Return (x, y) of the center of cell containing provided text 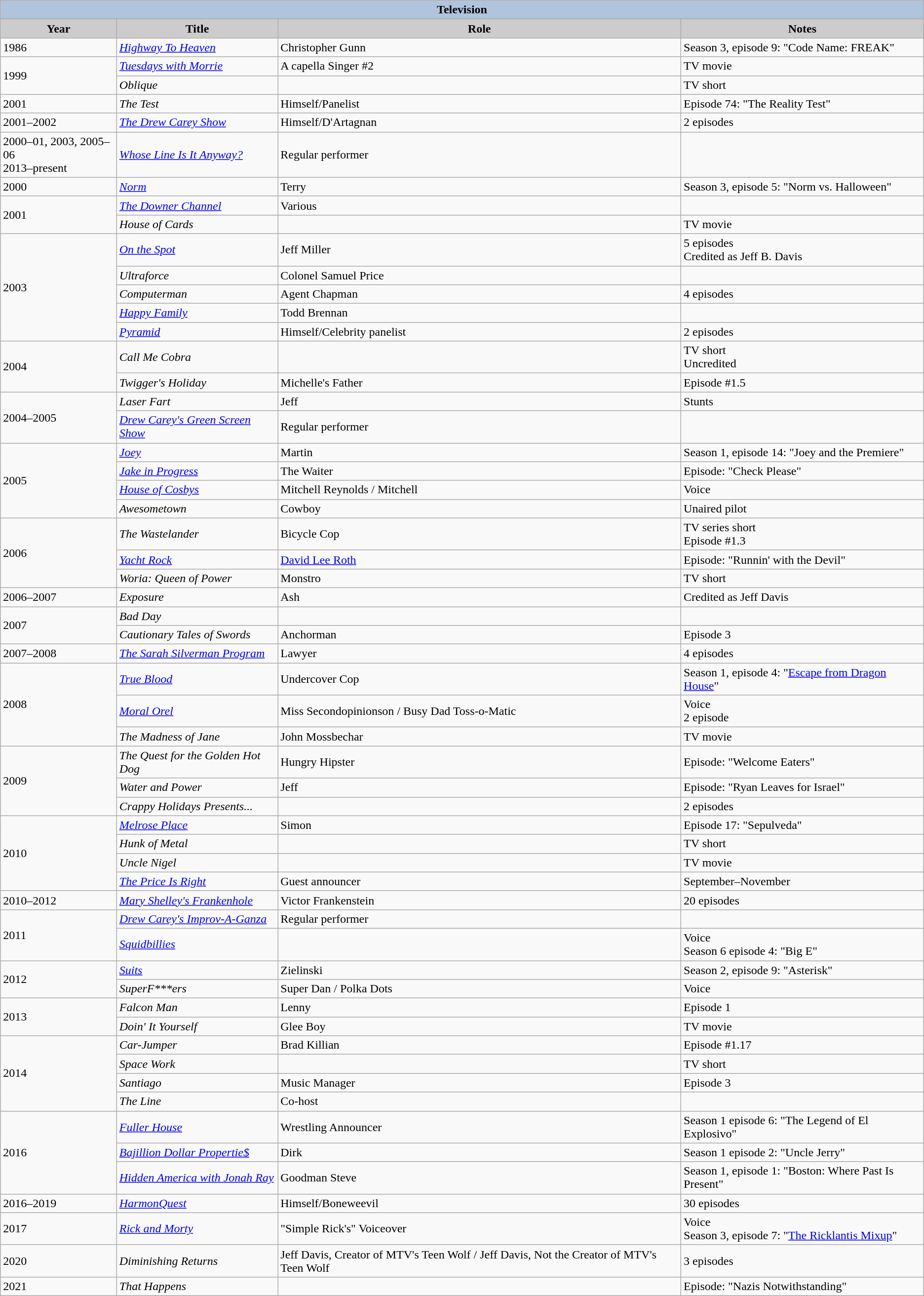
David Lee Roth (480, 559)
2017 (59, 1228)
Todd Brennan (480, 313)
Glee Boy (480, 1026)
2001–2002 (59, 122)
Season 1 episode 2: "Uncle Jerry" (803, 1152)
2000–01, 2003, 2005–06 2013–present (59, 155)
30 episodes (803, 1203)
1986 (59, 47)
Colonel Samuel Price (480, 275)
Notes (803, 29)
Doin' It Yourself (197, 1026)
A capella Singer #2 (480, 66)
Season 2, episode 9: "Asterisk" (803, 970)
Episode 74: "The Reality Test" (803, 104)
On the Spot (197, 250)
Awesometown (197, 509)
2005 (59, 480)
2000 (59, 187)
TV short Uncredited (803, 357)
Squidbillies (197, 944)
Title (197, 29)
2010 (59, 853)
Hidden America with Jonah Ray (197, 1178)
Hunk of Metal (197, 844)
Lenny (480, 1008)
Bad Day (197, 616)
Car-Jumper (197, 1045)
Episode #1.5 (803, 383)
Drew Carey's Improv-A-Ganza (197, 919)
HarmonQuest (197, 1203)
Michelle's Father (480, 383)
Moral Orel (197, 711)
2007–2008 (59, 654)
Norm (197, 187)
2021 (59, 1286)
Crappy Holidays Presents... (197, 806)
Agent Chapman (480, 294)
2006 (59, 553)
2004 (59, 366)
1999 (59, 76)
Season 3, episode 5: "Norm vs. Halloween" (803, 187)
Episode: "Ryan Leaves for Israel" (803, 787)
Stunts (803, 401)
Jake in Progress (197, 471)
Role (480, 29)
Unaired pilot (803, 509)
Guest announcer (480, 881)
Season 3, episode 9: "Code Name: FREAK" (803, 47)
Zielinski (480, 970)
Episode: "Check Please" (803, 471)
Ultraforce (197, 275)
Episode 17: "Sepulveda" (803, 825)
Music Manager (480, 1083)
Voice Season 3, episode 7: "The Ricklantis Mixup" (803, 1228)
Computerman (197, 294)
Mary Shelley's Frankenhole (197, 900)
2011 (59, 935)
Episode: "Welcome Eaters" (803, 762)
2007 (59, 625)
Simon (480, 825)
Space Work (197, 1064)
Himself/Panelist (480, 104)
Himself/Celebrity panelist (480, 332)
2016 (59, 1152)
Diminishing Returns (197, 1261)
Himself/Boneweevil (480, 1203)
Pyramid (197, 332)
Hungry Hipster (480, 762)
SuperF***ers (197, 989)
TV series short Episode #1.3 (803, 534)
Miss Secondopinionson / Busy Dad Toss-o-Matic (480, 711)
Twigger's Holiday (197, 383)
2003 (59, 287)
Season 1, episode 14: "Joey and the Premiere" (803, 452)
John Mossbechar (480, 737)
The Test (197, 104)
Joey (197, 452)
Victor Frankenstein (480, 900)
Season 1 episode 6: "The Legend of El Explosivo" (803, 1127)
Melrose Place (197, 825)
2014 (59, 1073)
The Waiter (480, 471)
The Price Is Right (197, 881)
Co-host (480, 1101)
Rick and Morty (197, 1228)
Himself/D'Artagnan (480, 122)
Dirk (480, 1152)
Credited as Jeff Davis (803, 597)
2006–2007 (59, 597)
Monstro (480, 578)
Christopher Gunn (480, 47)
Mitchell Reynolds / Mitchell (480, 490)
Laser Fart (197, 401)
Falcon Man (197, 1008)
The Downer Channel (197, 205)
September–November (803, 881)
Fuller House (197, 1127)
True Blood (197, 679)
Jeff Davis, Creator of MTV's Teen Wolf / Jeff Davis, Not the Creator of MTV's Teen Wolf (480, 1261)
Wrestling Announcer (480, 1127)
Episode 1 (803, 1008)
Brad Killian (480, 1045)
2016–2019 (59, 1203)
House of Cosbys (197, 490)
Goodman Steve (480, 1178)
Bajillion Dollar Propertie$ (197, 1152)
Season 1, episode 1: "Boston: Where Past Is Present" (803, 1178)
Voice 2 episode (803, 711)
Water and Power (197, 787)
Uncle Nigel (197, 863)
Highway To Heaven (197, 47)
Bicycle Cop (480, 534)
Episode: "Nazis Notwithstanding" (803, 1286)
3 episodes (803, 1261)
Episode: "Runnin' with the Devil" (803, 559)
2012 (59, 980)
Santiago (197, 1083)
Oblique (197, 85)
Year (59, 29)
Undercover Cop (480, 679)
Exposure (197, 597)
Anchorman (480, 635)
Happy Family (197, 313)
House of Cards (197, 224)
Woria: Queen of Power (197, 578)
Jeff Miller (480, 250)
Cowboy (480, 509)
The Madness of Jane (197, 737)
Ash (480, 597)
Whose Line Is It Anyway? (197, 155)
Super Dan / Polka Dots (480, 989)
Lawyer (480, 654)
The Sarah Silverman Program (197, 654)
"Simple Rick's" Voiceover (480, 1228)
Season 1, episode 4: "Escape from Dragon House" (803, 679)
The Drew Carey Show (197, 122)
Suits (197, 970)
Terry (480, 187)
Martin (480, 452)
Call Me Cobra (197, 357)
The Wastelander (197, 534)
Television (462, 10)
2008 (59, 705)
2013 (59, 1017)
Voice Season 6 episode 4: "Big E" (803, 944)
2020 (59, 1261)
2009 (59, 781)
The Line (197, 1101)
Drew Carey's Green Screen Show (197, 427)
2004–2005 (59, 418)
Yacht Rock (197, 559)
5 episodes Credited as Jeff B. Davis (803, 250)
That Happens (197, 1286)
Episode #1.17 (803, 1045)
20 episodes (803, 900)
Tuesdays with Morrie (197, 66)
2010–2012 (59, 900)
The Quest for the Golden Hot Dog (197, 762)
Various (480, 205)
Cautionary Tales of Swords (197, 635)
